From the cell containing the given text, extract its center point as [x, y] coordinate. 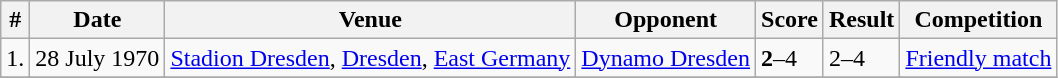
Dynamo Dresden [666, 58]
1. [16, 58]
Stadion Dresden, Dresden, East Germany [370, 58]
# [16, 20]
Date [98, 20]
28 July 1970 [98, 58]
Venue [370, 20]
Score [790, 20]
Opponent [666, 20]
Result [861, 20]
Friendly match [978, 58]
Competition [978, 20]
